Detect which cell encompasses the target text, then output its [x, y] center coordinate. 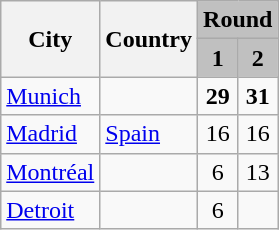
Madrid [50, 134]
2 [258, 58]
City [50, 39]
Spain [149, 134]
31 [258, 96]
13 [258, 172]
Country [149, 39]
Detroit [50, 210]
Montréal [50, 172]
Round [238, 20]
Munich [50, 96]
1 [218, 58]
29 [218, 96]
